Return [x, y] of the center of cell containing provided text 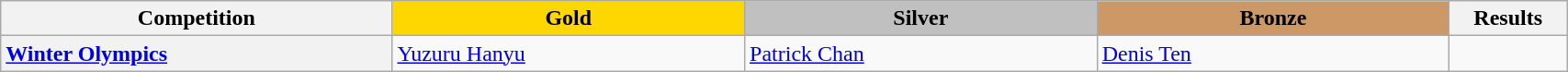
Bronze [1273, 18]
Winter Olympics [197, 54]
Patrick Chan [921, 54]
Competition [197, 18]
Results [1508, 18]
Silver [921, 18]
Denis Ten [1273, 54]
Gold [569, 18]
Yuzuru Hanyu [569, 54]
